Scan for the cell matching the given text and deliver its (X, Y) coordinate at center. 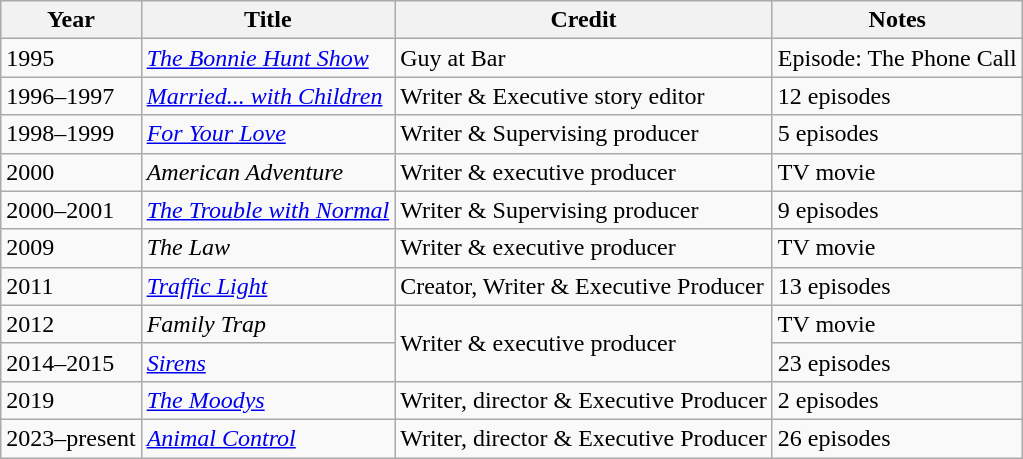
2023–present (71, 438)
Family Trap (268, 324)
5 episodes (897, 134)
2000 (71, 172)
2009 (71, 248)
1998–1999 (71, 134)
The Law (268, 248)
9 episodes (897, 210)
2019 (71, 400)
13 episodes (897, 286)
The Trouble with Normal (268, 210)
Notes (897, 20)
2014–2015 (71, 362)
Credit (584, 20)
Animal Control (268, 438)
Episode: The Phone Call (897, 58)
The Bonnie Hunt Show (268, 58)
The Moodys (268, 400)
2000–2001 (71, 210)
Traffic Light (268, 286)
1995 (71, 58)
Year (71, 20)
Creator, Writer & Executive Producer (584, 286)
12 episodes (897, 96)
1996–1997 (71, 96)
2 episodes (897, 400)
Sirens (268, 362)
For Your Love (268, 134)
American Adventure (268, 172)
26 episodes (897, 438)
Title (268, 20)
23 episodes (897, 362)
Married... with Children (268, 96)
Writer & Executive story editor (584, 96)
2012 (71, 324)
Guy at Bar (584, 58)
2011 (71, 286)
